Find where the given text appears and provide that cell's center as [x, y] coordinate. 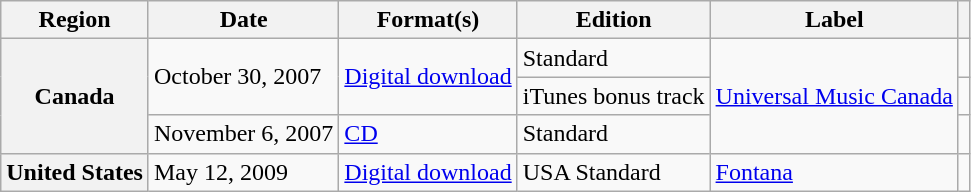
Canada [75, 96]
Date [243, 20]
Format(s) [428, 20]
November 6, 2007 [243, 134]
USA Standard [614, 172]
May 12, 2009 [243, 172]
Universal Music Canada [834, 96]
United States [75, 172]
October 30, 2007 [243, 77]
Edition [614, 20]
Label [834, 20]
Region [75, 20]
iTunes bonus track [614, 96]
Fontana [834, 172]
CD [428, 134]
